Return the [x, y] coordinate for the center point of the cell that contains the specified text.  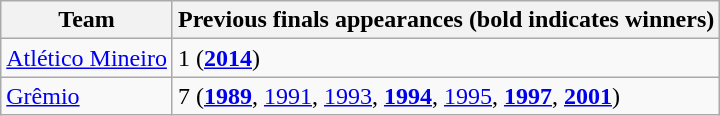
1 (2014) [446, 58]
Previous finals appearances (bold indicates winners) [446, 20]
Team [87, 20]
Atlético Mineiro [87, 58]
Grêmio [87, 96]
7 (1989, 1991, 1993, 1994, 1995, 1997, 2001) [446, 96]
